Search for the cell housing the specified text and yield its [x, y] center coordinate. 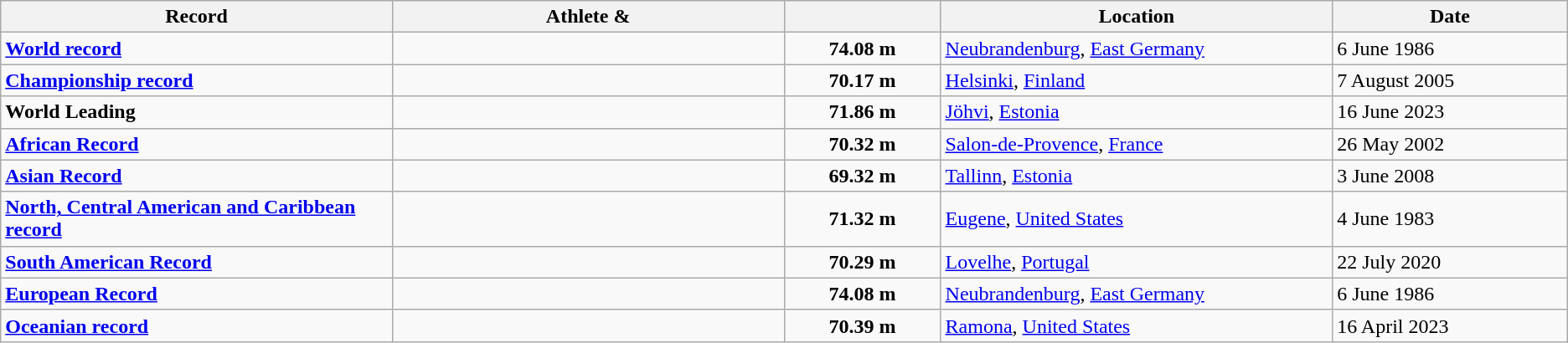
World Leading [197, 112]
Eugene, United States [1137, 219]
3 June 2008 [1451, 176]
Date [1451, 17]
26 May 2002 [1451, 144]
70.32 m [863, 144]
Record [197, 17]
70.39 m [863, 325]
7 August 2005 [1451, 80]
European Record [197, 294]
70.29 m [863, 262]
71.32 m [863, 219]
Athlete & [588, 17]
Helsinki, Finland [1137, 80]
70.17 m [863, 80]
16 June 2023 [1451, 112]
69.32 m [863, 176]
North, Central American and Caribbean record [197, 219]
Location [1137, 17]
22 July 2020 [1451, 262]
16 April 2023 [1451, 325]
71.86 m [863, 112]
Asian Record [197, 176]
Ramona, United States [1137, 325]
South American Record [197, 262]
World record [197, 49]
African Record [197, 144]
Jöhvi, Estonia [1137, 112]
Championship record [197, 80]
Tallinn, Estonia [1137, 176]
4 June 1983 [1451, 219]
Salon-de-Provence, France [1137, 144]
Lovelhe, Portugal [1137, 262]
Oceanian record [197, 325]
